Scan for the cell matching the given text and deliver its [x, y] coordinate at center. 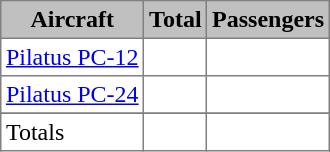
Pilatus PC-12 [72, 57]
Passengers [268, 20]
Pilatus PC-24 [72, 95]
Total [176, 20]
Aircraft [72, 20]
Totals [72, 132]
